Locate the cell with the specified text and output its (X, Y) center coordinate. 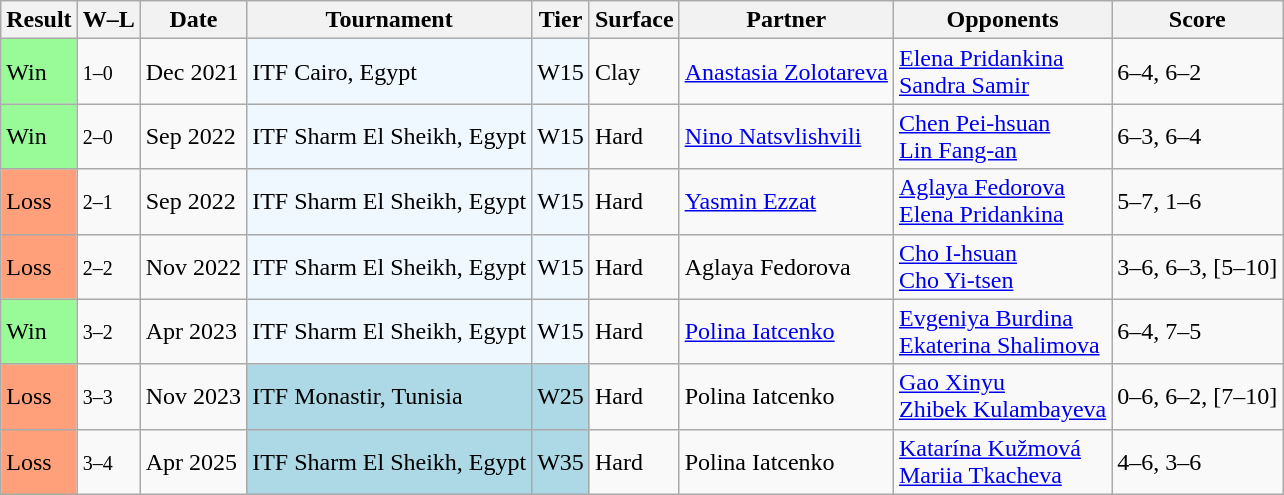
4–6, 3–6 (1198, 462)
Gao Xinyu Zhibek Kulambayeva (1002, 396)
W35 (561, 462)
2–0 (108, 136)
Dec 2021 (193, 72)
6–4, 6–2 (1198, 72)
Surface (634, 20)
3–3 (108, 396)
Aglaya Fedorova Elena Pridankina (1002, 202)
3–6, 6–3, [5–10] (1198, 266)
Partner (786, 20)
Score (1198, 20)
Cho I-hsuan Cho Yi-tsen (1002, 266)
Chen Pei-hsuan Lin Fang-an (1002, 136)
Yasmin Ezzat (786, 202)
3–2 (108, 332)
ITF Cairo, Egypt (390, 72)
2–2 (108, 266)
Result (39, 20)
Apr 2025 (193, 462)
Clay (634, 72)
Apr 2023 (193, 332)
2–1 (108, 202)
Katarína Kužmová Mariia Tkacheva (1002, 462)
6–3, 6–4 (1198, 136)
Nov 2022 (193, 266)
Elena Pridankina Sandra Samir (1002, 72)
W–L (108, 20)
Tournament (390, 20)
3–4 (108, 462)
Tier (561, 20)
Nov 2023 (193, 396)
6–4, 7–5 (1198, 332)
W25 (561, 396)
Opponents (1002, 20)
Nino Natsvlishvili (786, 136)
ITF Monastir, Tunisia (390, 396)
1–0 (108, 72)
Date (193, 20)
Evgeniya Burdina Ekaterina Shalimova (1002, 332)
0–6, 6–2, [7–10] (1198, 396)
5–7, 1–6 (1198, 202)
Anastasia Zolotareva (786, 72)
Aglaya Fedorova (786, 266)
